From the cell containing the given text, extract its center point as (X, Y) coordinate. 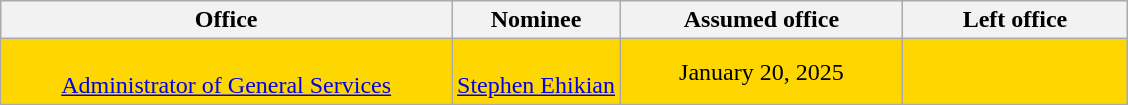
January 20, 2025 (762, 72)
Assumed office (762, 20)
Left office (1014, 20)
Nominee (536, 20)
Office (226, 20)
Administrator of General Services (226, 72)
Stephen Ehikian (536, 72)
